Detect which cell encompasses the target text, then output its [x, y] center coordinate. 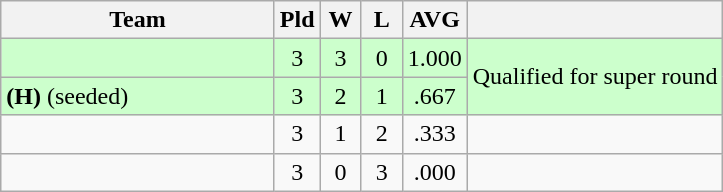
Team [138, 20]
AVG [434, 20]
1.000 [434, 58]
Qualified for super round [595, 77]
Pld [297, 20]
L [382, 20]
(H) (seeded) [138, 96]
W [340, 20]
.000 [434, 172]
.333 [434, 134]
.667 [434, 96]
